For the text-containing cell, return its midpoint in (X, Y) coordinate format. 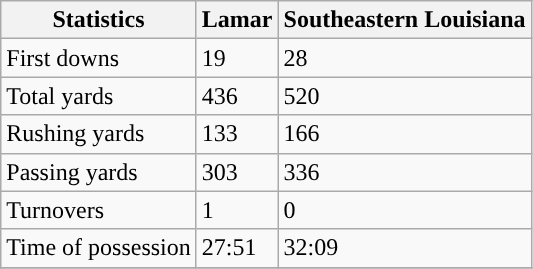
0 (404, 210)
Lamar (237, 20)
27:51 (237, 248)
Turnovers (99, 210)
Time of possession (99, 248)
166 (404, 134)
520 (404, 96)
1 (237, 210)
133 (237, 134)
First downs (99, 58)
Southeastern Louisiana (404, 20)
303 (237, 172)
336 (404, 172)
Passing yards (99, 172)
Rushing yards (99, 134)
436 (237, 96)
32:09 (404, 248)
Statistics (99, 20)
Total yards (99, 96)
19 (237, 58)
28 (404, 58)
